Output the [x, y] coordinate of the center of the cell containing the given text.  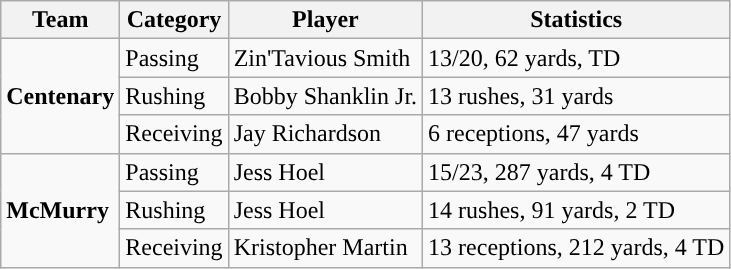
14 rushes, 91 yards, 2 TD [576, 210]
Team [60, 20]
Player [325, 20]
13/20, 62 yards, TD [576, 58]
McMurry [60, 210]
15/23, 287 yards, 4 TD [576, 172]
Bobby Shanklin Jr. [325, 96]
13 rushes, 31 yards [576, 96]
Centenary [60, 96]
Statistics [576, 20]
6 receptions, 47 yards [576, 134]
Kristopher Martin [325, 248]
13 receptions, 212 yards, 4 TD [576, 248]
Jay Richardson [325, 134]
Category [174, 20]
Zin'Tavious Smith [325, 58]
